Return the (x, y) coordinate for the center point of the cell that contains the specified text.  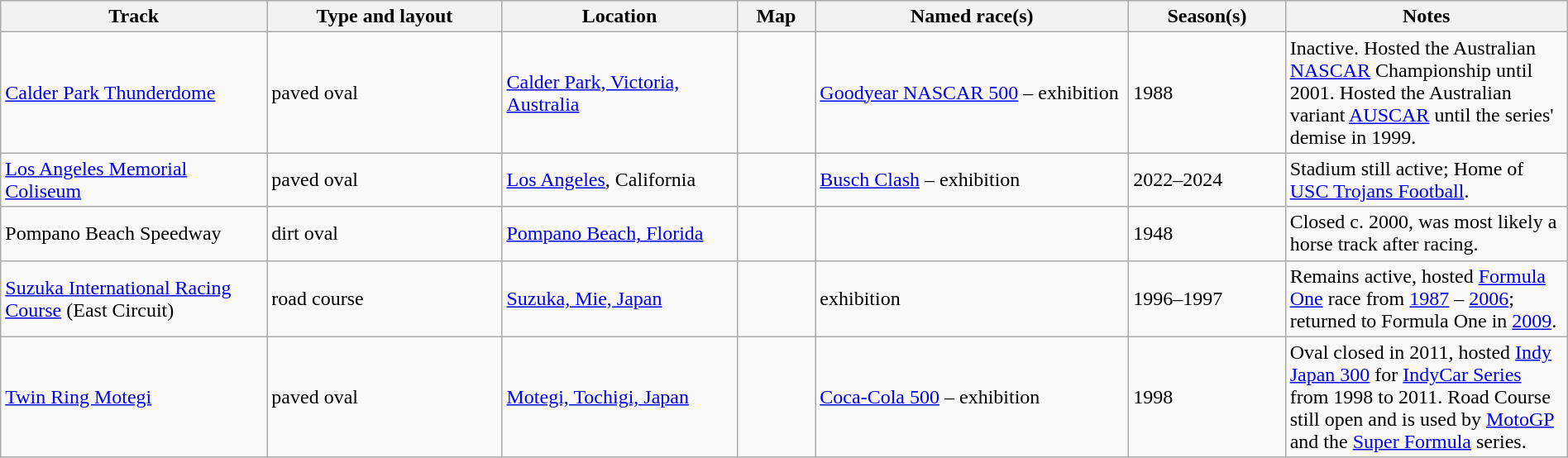
Motegi, Tochigi, Japan (619, 397)
Suzuka, Mie, Japan (619, 298)
Goodyear NASCAR 500 – exhibition (973, 93)
Pompano Beach Speedway (134, 233)
road course (385, 298)
Notes (1426, 17)
Stadium still active; Home of USC Trojans Football. (1426, 180)
1948 (1207, 233)
Season(s) (1207, 17)
Remains active, hosted Formula One race from 1987 – 2006; returned to Formula One in 2009. (1426, 298)
Closed c. 2000, was most likely a horse track after racing. (1426, 233)
exhibition (973, 298)
Named race(s) (973, 17)
Track (134, 17)
Calder Park, Victoria, Australia (619, 93)
Coca-Cola 500 – exhibition (973, 397)
Los Angeles, California (619, 180)
Twin Ring Motegi (134, 397)
1988 (1207, 93)
Suzuka International Racing Course (East Circuit) (134, 298)
Map (776, 17)
2022–2024 (1207, 180)
1996–1997 (1207, 298)
Los Angeles Memorial Coliseum (134, 180)
Type and layout (385, 17)
Location (619, 17)
1998 (1207, 397)
Busch Clash – exhibition (973, 180)
dirt oval (385, 233)
Inactive. Hosted the Australian NASCAR Championship until 2001. Hosted the Australian variant AUSCAR until the series' demise in 1999. (1426, 93)
Calder Park Thunderdome (134, 93)
Pompano Beach, Florida (619, 233)
